Capture the cell that displays the provided text and extract its (x, y) central coordinate. 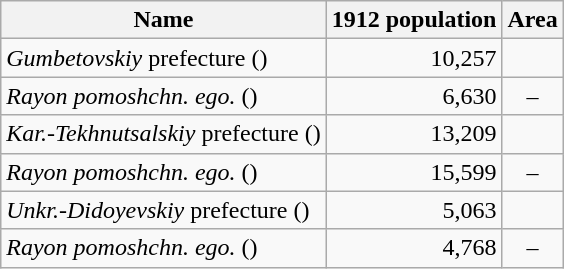
6,630 (414, 96)
4,768 (414, 248)
10,257 (414, 58)
Unkr.-Didoyevskiy prefecture () (164, 210)
Gumbetovskiy prefecture () (164, 58)
Area (532, 20)
5,063 (414, 210)
13,209 (414, 134)
1912 population (414, 20)
Kar.-Tekhnutsalskiy prefecture () (164, 134)
Name (164, 20)
15,599 (414, 172)
